Search for the cell housing the specified text and yield its (x, y) center coordinate. 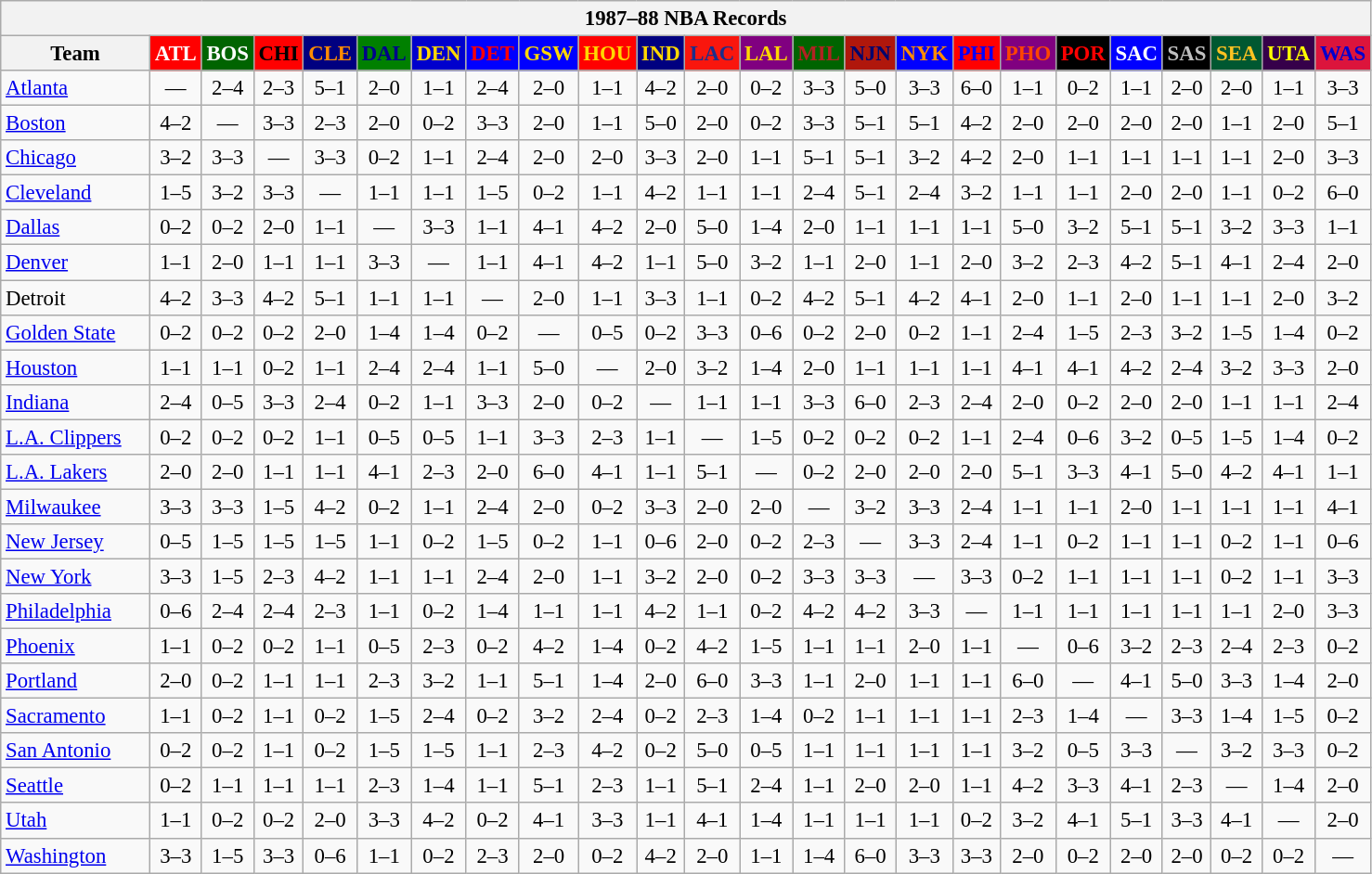
POR (1082, 54)
PHO (1028, 54)
IND (661, 54)
Detroit (76, 298)
L.A. Clippers (76, 437)
CHI (278, 54)
Dallas (76, 227)
L.A. Lakers (76, 472)
Chicago (76, 158)
NYK (925, 54)
San Antonio (76, 751)
BOS (227, 54)
DEN (438, 54)
HOU (607, 54)
Philadelphia (76, 611)
Cleveland (76, 193)
LAL (767, 54)
Golden State (76, 332)
Portland (76, 681)
Washington (76, 855)
Milwaukee (76, 507)
Seattle (76, 786)
ATL (175, 54)
MIL (819, 54)
New Jersey (76, 542)
Utah (76, 821)
Indiana (76, 402)
PHI (977, 54)
CLE (330, 54)
Denver (76, 263)
1987–88 NBA Records (686, 19)
Atlanta (76, 88)
GSW (549, 54)
Phoenix (76, 647)
NJN (871, 54)
UTA (1288, 54)
WAS (1343, 54)
SEA (1236, 54)
SAS (1186, 54)
Houston (76, 367)
Sacramento (76, 716)
Boston (76, 123)
Team (76, 54)
DET (492, 54)
DAL (384, 54)
SAC (1136, 54)
New York (76, 576)
LAC (713, 54)
